Locate the cell with the specified text and output its (X, Y) center coordinate. 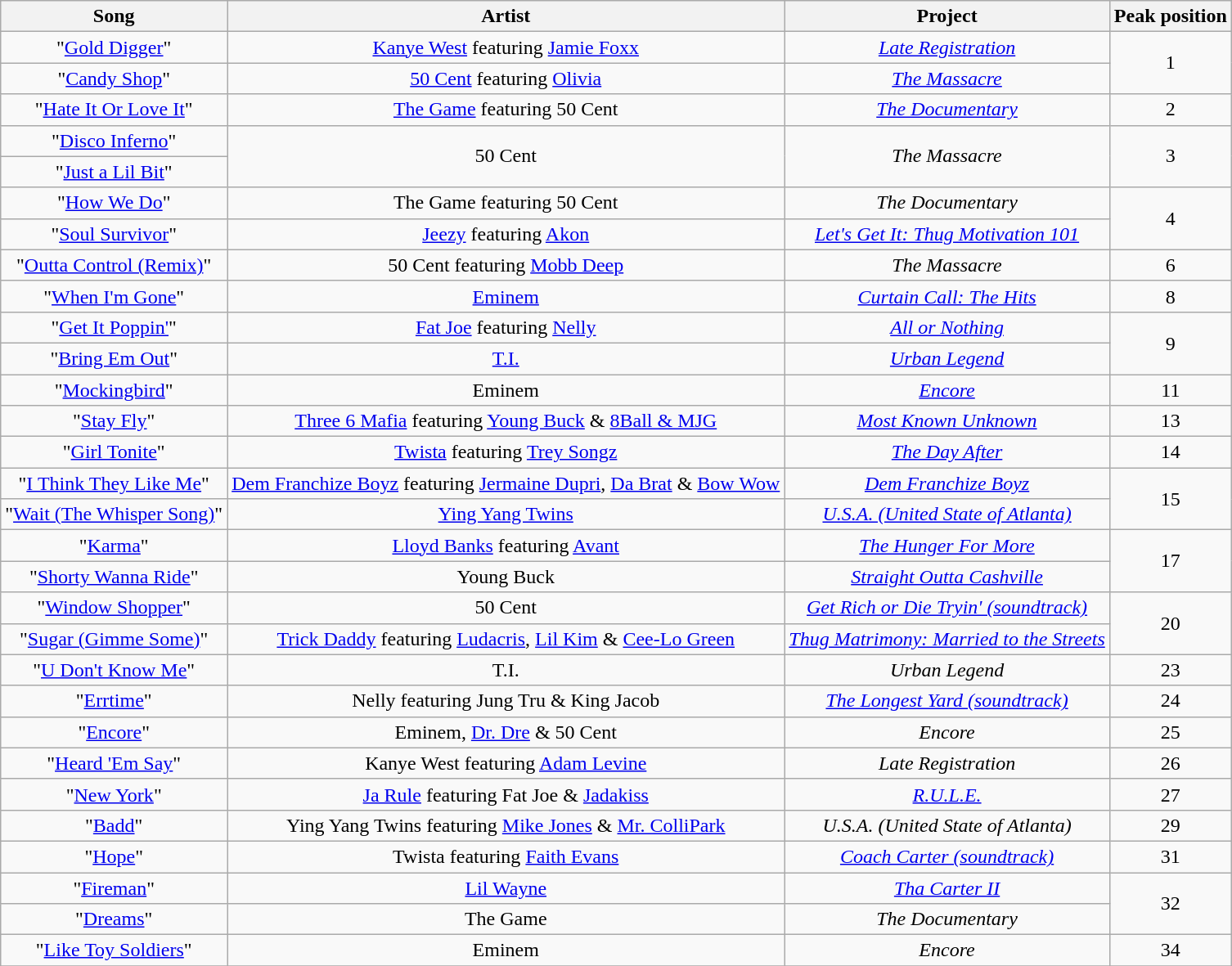
50 Cent featuring Olivia (506, 79)
Straight Outta Cashville (947, 577)
"Heard 'Em Say" (115, 763)
"When I'm Gone" (115, 296)
"Candy Shop" (115, 79)
Jeezy featuring Akon (506, 234)
9 (1170, 343)
34 (1170, 950)
"Errtime" (115, 701)
Project (947, 16)
Young Buck (506, 577)
6 (1170, 265)
"Get It Poppin'" (115, 327)
Nelly featuring Jung Tru & King Jacob (506, 701)
"Karma" (115, 546)
Coach Carter (soundtrack) (947, 856)
Kanye West featuring Adam Levine (506, 763)
4 (1170, 218)
"Girl Tonite" (115, 452)
Fat Joe featuring Nelly (506, 327)
"Sugar (Gimme Some)" (115, 639)
Three 6 Mafia featuring Young Buck & 8Ball & MJG (506, 421)
15 (1170, 499)
1 (1170, 63)
Thug Matrimony: Married to the Streets (947, 639)
Lloyd Banks featuring Avant (506, 546)
"Fireman" (115, 887)
20 (1170, 623)
14 (1170, 452)
Twista featuring Trey Songz (506, 452)
"U Don't Know Me" (115, 670)
"How We Do" (115, 203)
"Gold Digger" (115, 47)
"Hate It Or Love It" (115, 110)
"Just a Lil Bit" (115, 172)
"Mockingbird" (115, 390)
26 (1170, 763)
Ja Rule featuring Fat Joe & Jadakiss (506, 794)
2 (1170, 110)
23 (1170, 670)
Ying Yang Twins (506, 514)
Dem Franchize Boyz featuring Jermaine Dupri, Da Brat & Bow Wow (506, 483)
R.U.L.E. (947, 794)
Tha Carter II (947, 887)
32 (1170, 903)
Ying Yang Twins featuring Mike Jones & Mr. ColliPark (506, 825)
Get Rich or Die Tryin' (soundtrack) (947, 608)
Most Known Unknown (947, 421)
"Hope" (115, 856)
"Badd" (115, 825)
"Soul Survivor" (115, 234)
27 (1170, 794)
The Game (506, 919)
Twista featuring Faith Evans (506, 856)
Eminem, Dr. Dre & 50 Cent (506, 732)
Lil Wayne (506, 887)
Peak position (1170, 16)
"Outta Control (Remix)" (115, 265)
"New York" (115, 794)
Artist (506, 16)
29 (1170, 825)
13 (1170, 421)
Curtain Call: The Hits (947, 296)
50 Cent featuring Mobb Deep (506, 265)
"Stay Fly" (115, 421)
3 (1170, 156)
Let's Get It: Thug Motivation 101 (947, 234)
"Wait (The Whisper Song)" (115, 514)
24 (1170, 701)
Trick Daddy featuring Ludacris, Lil Kim & Cee-Lo Green (506, 639)
Kanye West featuring Jamie Foxx (506, 47)
"I Think They Like Me" (115, 483)
"Encore" (115, 732)
The Longest Yard (soundtrack) (947, 701)
Dem Franchize Boyz (947, 483)
All or Nothing (947, 327)
"Shorty Wanna Ride" (115, 577)
"Window Shopper" (115, 608)
25 (1170, 732)
The Day After (947, 452)
The Hunger For More (947, 546)
"Disco Inferno" (115, 141)
11 (1170, 390)
17 (1170, 561)
"Dreams" (115, 919)
"Like Toy Soldiers" (115, 950)
8 (1170, 296)
Song (115, 16)
31 (1170, 856)
"Bring Em Out" (115, 358)
